For the text-containing cell, return its midpoint in [X, Y] coordinate format. 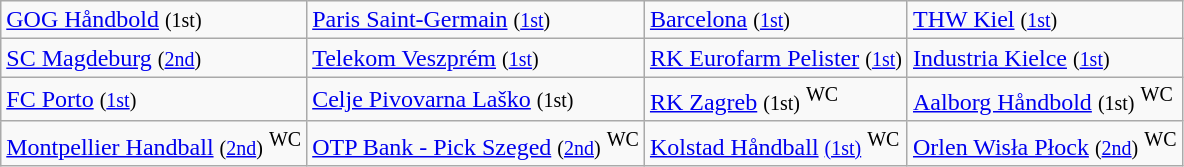
RK Eurofarm Pelister (1st) [776, 58]
Celje Pivovarna Laško (1st) [476, 100]
Telekom Veszprém (1st) [476, 58]
Orlen Wisła Płock (2nd) WC [1044, 144]
Paris Saint-Germain (1st) [476, 20]
SC Magdeburg (2nd) [154, 58]
THW Kiel (1st) [1044, 20]
Barcelona (1st) [776, 20]
Aalborg Håndbold (1st) WC [1044, 100]
Kolstad Håndball (1st) WC [776, 144]
RK Zagreb (1st) WC [776, 100]
Industria Kielce (1st) [1044, 58]
GOG Håndbold (1st) [154, 20]
Montpellier Handball (2nd) WC [154, 144]
FC Porto (1st) [154, 100]
OTP Bank - Pick Szeged (2nd) WC [476, 144]
